Return [x, y] of the center of cell containing provided text 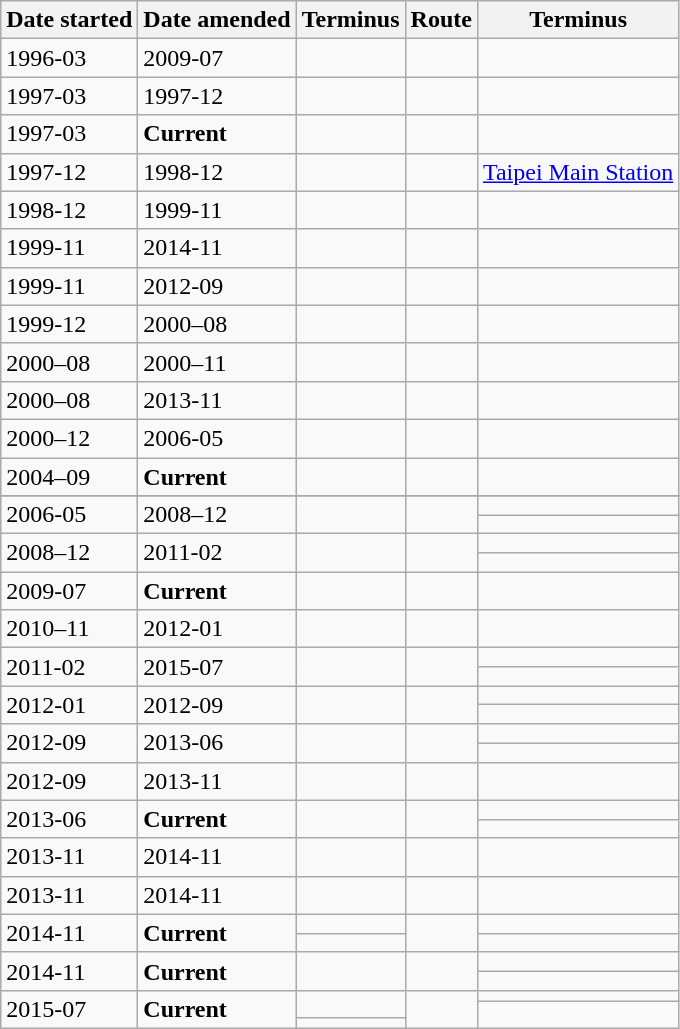
2000–11 [217, 362]
Route [441, 20]
1999-12 [70, 324]
Date started [70, 20]
Date amended [217, 20]
Taipei Main Station [578, 172]
2000–12 [70, 438]
2004–09 [70, 477]
2010–11 [70, 629]
1996-03 [70, 58]
